Find where the given text appears and provide that cell's center as (x, y) coordinate. 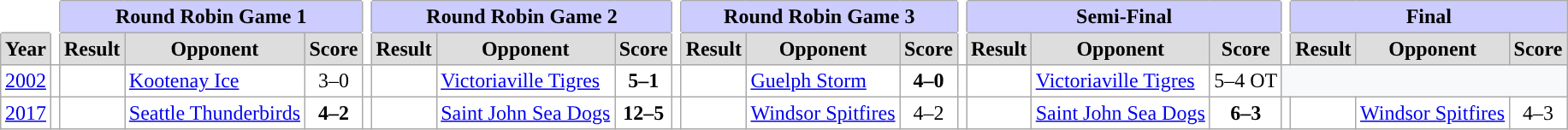
2017 (26, 113)
4–0 (929, 81)
3–0 (334, 81)
Guelph Storm (823, 81)
5–1 (643, 81)
Final (1429, 17)
Semi-Final (1124, 17)
2002 (26, 81)
Round Robin Game 3 (820, 17)
5–4 OT (1246, 81)
Round Robin Game 1 (211, 17)
6–3 (1246, 113)
Kootenay Ice (216, 81)
Seattle Thunderbirds (216, 113)
12–5 (643, 113)
Round Robin Game 2 (522, 17)
Year (26, 49)
4–3 (1538, 113)
